Capture the cell that displays the provided text and extract its (x, y) central coordinate. 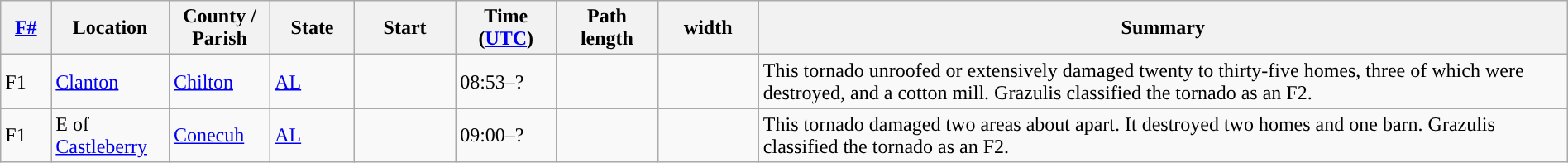
State (313, 28)
Path length (607, 28)
Chilton (219, 81)
F# (26, 28)
08:53–? (506, 81)
Conecuh (219, 136)
width (708, 28)
E of Castleberry (111, 136)
This tornado damaged two areas about apart. It destroyed two homes and one barn. Grazulis classified the tornado as an F2. (1163, 136)
Time (UTC) (506, 28)
Start (404, 28)
Clanton (111, 81)
County / Parish (219, 28)
Location (111, 28)
09:00–? (506, 136)
Summary (1163, 28)
